Return [x, y] of the center of cell containing provided text 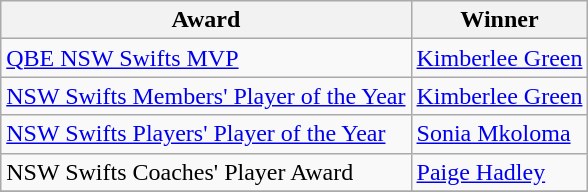
QBE NSW Swifts MVP [206, 58]
Winner [500, 20]
NSW Swifts Players' Player of the Year [206, 134]
Sonia Mkoloma [500, 134]
Award [206, 20]
NSW Swifts Coaches' Player Award [206, 172]
NSW Swifts Members' Player of the Year [206, 96]
Paige Hadley [500, 172]
